Output the [X, Y] coordinate of the center of the cell containing the given text.  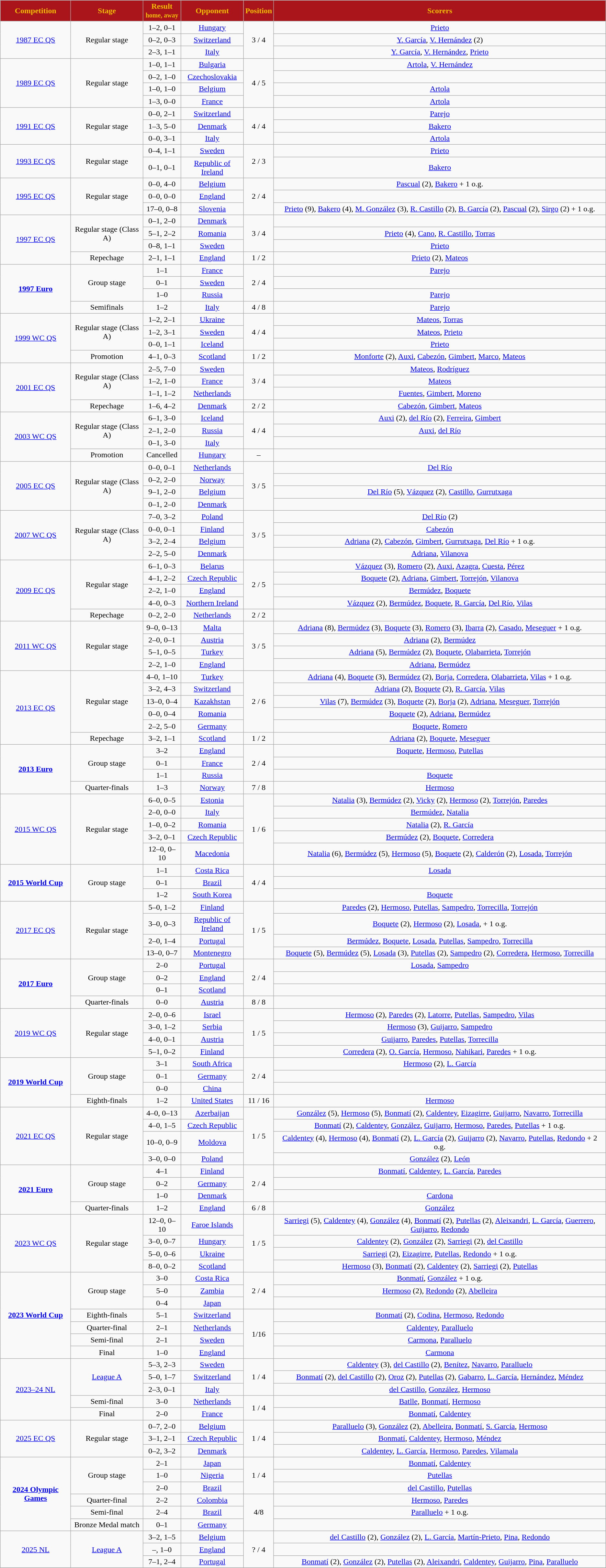
Caldentey (4), Hermoso (4), Bonmatí (2), L. García (2), Guijarro (2), Navarro, Putellas, Redondo + 2 o.g. [440, 1142]
1–2, 2–1 [162, 319]
Batlle, Bonmatí, Hermoso [440, 1402]
Bermúdez, Boquete [440, 591]
5–0, 1–2 [162, 907]
del Castillo (2), González (2), L. García, Martín-Prieto, Pina, Redondo [440, 1537]
Result home, away [162, 11]
5–1, 0–5 [162, 652]
Carmona, Paralluelo [440, 1340]
0–0, 0–4 [162, 714]
1–3, 5–0 [162, 126]
2–3, 1–1 [162, 52]
–, 1–0 [162, 1549]
5–1 [162, 1315]
3–0, 1–2 [162, 1027]
Hermoso (2), Paredes (2), Latorre, Putellas, Sampedro, Vilas [440, 1015]
Boquete (2), Adriana, Bermúdez [440, 714]
González (2), León [440, 1159]
2–0, 0–6 [162, 1015]
González [440, 1208]
2013 Euro [36, 769]
10–0, 0–9 [162, 1142]
Hermoso, Paredes [440, 1500]
2–0, 1–4 [162, 940]
Hermoso (2), Redondo (2), Abelleira [440, 1291]
7–0, 3–2 [162, 517]
4–0, 0–3 [162, 603]
6–1, 3–0 [162, 418]
3–2, 1–5 [162, 1537]
Adriana (2), Boquete, Meseguer [440, 738]
1987 EC QS [36, 40]
del Castillo, González, Hermoso [440, 1389]
2–3, 0–1 [162, 1389]
0–4, 1–1 [162, 150]
Sarriegi (2), Eizagirre, Putellas, Redondo + 1 o.g. [440, 1254]
2017 Euro [36, 984]
1991 EC QS [36, 126]
1997 Euro [36, 289]
2011 WC QS [36, 646]
Bonmatí, Caldentey, Hermoso, Méndez [440, 1439]
South Africa [212, 1064]
Adriana, Vilanova [440, 553]
2–0, 0–0 [162, 812]
8 / 8 [259, 1002]
9–0, 0–13 [162, 628]
2–2 [162, 1500]
2021 EC QS [36, 1136]
0–4 [162, 1303]
13–0, 0–7 [162, 953]
6–0, 0–5 [162, 800]
2023 World Cup [36, 1315]
1–0, 0–2 [162, 825]
4–1, 2–2 [162, 578]
5–3, 2–3 [162, 1364]
Vázquez (2), Bermúdez, Boquete, R. García, Del Río, Vilas [440, 603]
2024 Olympic Games [36, 1494]
Mateos, Prieto [440, 332]
2013 EC QS [36, 707]
Semifinals [107, 307]
Bonmatí (2), Codina, Hermoso, Redondo [440, 1315]
4 / 5 [259, 83]
Pascual (2), Bakero + 1 o.g. [440, 184]
Adriana, Bermúdez [440, 664]
Auxi, del Río [440, 430]
Opponent [212, 11]
1–1, 1–2 [162, 394]
5–0, 1–7 [162, 1377]
3–2 [162, 751]
Auxi (2), del Río (2), Ferreira, Gimbert [440, 418]
0–0, 4–0 [162, 184]
2019 WC QS [36, 1033]
South Korea [212, 895]
5–0 [162, 1291]
2 / 3 [259, 161]
3–0, 0–0 [162, 1159]
Del Río (2) [440, 517]
United States [212, 1101]
Cardona [440, 1196]
1–2, 1–0 [162, 381]
Moldova [212, 1142]
5–1, 2–2 [162, 233]
Bermúdez (2), Boquete, Corredera [440, 837]
Caldentey (3), del Castillo (2), Benítez, Navarro, Paralluelo [440, 1364]
Boquete, Hermoso, Putellas [440, 751]
Y. García, V. Hernández, Prieto [440, 52]
Guijarro, Paredes, Putellas, Torrecilla [440, 1039]
3–0, 0–3 [162, 924]
Del Río (5), Vázquez (2), Castillo, Gurrutxaga [440, 492]
Mateos [440, 381]
2009 EC QS [36, 591]
2001 EC QS [36, 387]
1/16 [259, 1334]
Bronze Medal match [107, 1525]
Hermoso (2), L. García [440, 1064]
Adriana (5), Bermúdez (2), Boquete, Olabarrieta, Torrejón [440, 652]
Slovenia [212, 209]
Caldentey (2), González (2), Sarriegi (2), del Castillo [440, 1241]
Bermúdez, Natalia [440, 812]
– [259, 455]
3–2, 2–4 [162, 541]
0–0, 2–1 [162, 114]
2025 EC QS [36, 1439]
1–0, 1–1 [162, 64]
Paralluelo (3), González (2), Abelleira, Bonmatí, S. García, Hermoso [440, 1426]
Fuentes, Gimbert, Moreno [440, 394]
8–0, 0–2 [162, 1266]
Bonmatí (2), del Castillo (2), Oroz (2), Putellas (2), Gabarro, L. García, Hernández, Méndez [440, 1377]
2025 NL [36, 1549]
Montenegro [212, 953]
Colombia [212, 1500]
1997 EC QS [36, 239]
Putellas [440, 1475]
1–3 [162, 788]
6 / 8 [259, 1208]
Azerbaijan [212, 1113]
Israel [212, 1015]
Cabezón, Gimbert, Mateos [440, 406]
6–1, 0–3 [162, 566]
2–4 [162, 1512]
Hermoso (3), Bonmatí (2), Caldentey (2), Sarriegi (2), Putellas [440, 1266]
2015 World Cup [36, 883]
Caldentey, Paralluelo [440, 1328]
2017 EC QS [36, 930]
Y. García, V. Hernández (2) [440, 40]
Mateos, Torras [440, 319]
9–1, 2–0 [162, 492]
0–2, 3–2 [162, 1451]
Bermúdez, Boquete, Losada, Putellas, Sampedro, Torrecilla [440, 940]
Faroe Islands [212, 1225]
Losada, Sampedro [440, 965]
2–5, 7–0 [162, 369]
17–0, 0–8 [162, 209]
Bonmatí, González + 1 o.g. [440, 1278]
Bulgaria [212, 64]
Sarriegi (5), Caldentey (4), González (4), Bonmatí (2), Putellas (2), Aleixandri, L. García, Guerrero, Guijarro, Redondo [440, 1225]
0–2, 0–3 [162, 40]
0–0, 0–0 [162, 196]
Bonmatí (2), González (2), Putellas (2), Aleixandri, Caldentey, Guijarro, Pina, Paralluelo [440, 1562]
Serbia [212, 1027]
4–1, 0–3 [162, 356]
Position [259, 11]
1–2, 0–1 [162, 28]
China [212, 1088]
Del Río [440, 467]
1995 EC QS [36, 196]
Boquete, Romero [440, 726]
Zambia [212, 1291]
1–0, 1–0 [162, 89]
Prieto (2), Mateos [440, 258]
1993 EC QS [36, 161]
Carmona [440, 1352]
5–1, 0–2 [162, 1051]
2007 WC QS [36, 535]
Northern Ireland [212, 603]
2015 WC QS [36, 829]
Scorers [440, 11]
2003 WC QS [36, 437]
2–1, 1–1 [162, 258]
Boquete (2), Hermoso (2), Losada, + 1 o.g. [440, 924]
2 / 5 [259, 584]
0–8, 1–1 [162, 246]
3–2, 0–1 [162, 837]
3–2, 4–3 [162, 689]
3–1, 2–1 [162, 1439]
Stage [107, 11]
0–0, 1–1 [162, 344]
1999 WC QS [36, 338]
Bonmatí, Caldentey, L. García, Paredes [440, 1171]
Natalia (3), Bermúdez (2), Vicky (2), Hermoso (2), Torrejón, Paredes [440, 800]
Mateos, Rodríguez [440, 369]
1 / 6 [259, 829]
Corredera (2), O. García, Hermoso, Nahikari, Paredes + 1 o.g. [440, 1051]
Czechoslovakia [212, 77]
Natalia (2), R. García [440, 825]
Cabezón [440, 529]
2005 EC QS [36, 486]
4–0, 0–1 [162, 1039]
Kazakhstan [212, 701]
Nigeria [212, 1475]
2021 Euro [36, 1189]
Adriana (8), Bermúdez (3), Boquete (3), Romero (3), Ibarra (2), Casado, Meseguer + 1 o.g. [440, 628]
Paredes (2), Hermoso, Putellas, Sampedro, Torrecilla, Torrejón [440, 907]
Vázquez (3), Romero (2), Auxi, Azagra, Cuesta, Pérez [440, 566]
Adriana (2), Boquete (2), R. García, Vilas [440, 689]
del Castillo, Putellas [440, 1488]
1989 EC QS [36, 83]
Adriana (4), Boquete (3), Bermúdez (2), Borja, Corredera, Olabarrieta, Vilas + 1 o.g. [440, 677]
4–1 [162, 1171]
? / 4 [259, 1549]
4–0, 0–13 [162, 1113]
Monforte (2), Auxi, Cabezón, Gimbert, Marco, Mateos [440, 356]
0–2, 1–0 [162, 77]
Losada [440, 870]
1–6, 4–2 [162, 406]
Boquete (5), Bermúdez (5), Losada (3), Putellas (2), Sampedro (2), Corredera, Hermoso, Torrecilla [440, 953]
0–0, 3–1 [162, 138]
2019 World Cup [36, 1082]
3–0, 0–7 [162, 1241]
2–1, 2–0 [162, 430]
Estonia [212, 800]
Adriana (2), Bermúdez [440, 640]
Adriana (2), Cabezón, Gimbert, Gurrutxaga, Del Río + 1 o.g. [440, 541]
1–3, 0–0 [162, 101]
2–0, 0–1 [162, 640]
7 / 8 [259, 788]
4/8 [259, 1512]
Natalia (6), Bermúdez (5), Hermoso (5), Boquete (2), Calderón (2), Losada, Torrejón [440, 854]
Hermoso (3), Guijarro, Sampedro [440, 1027]
0–1, 0–1 [162, 167]
1–2, 3–1 [162, 332]
Boquete (2), Adriana, Gimbert, Torrejón, Vilanova [440, 578]
2023–24 NL [36, 1389]
Vilas (7), Bermúdez (3), Boquete (2), Borja (2), Adriana, Meseguer, Torrejón [440, 701]
3–1 [162, 1064]
7–1, 2–4 [162, 1562]
Competition [36, 11]
Macedonia [212, 854]
Prieto (9), Bakero (4), M. González (3), R. Castillo (2), B. García (2), Pascual (2), Sirgo (2) + 1 o.g. [440, 209]
Caldentey, L. García, Hermoso, Paredes, Vilamala [440, 1451]
2023 WC QS [36, 1243]
0–7, 2–0 [162, 1426]
5–0, 0–6 [162, 1254]
11 / 16 [259, 1101]
Belarus [212, 566]
0–1, 3–0 [162, 443]
Malta [212, 628]
González (5), Hermoso (5), Bonmatí (2), Caldentey, Eizagirre, Guijarro, Navarro, Torrecilla [440, 1113]
4–0, 1–5 [162, 1125]
13–0, 0–4 [162, 701]
Prieto (4), Cano, R. Castillo, Torras [440, 233]
Bonmatí (2), Caldentey, González, Guijarro, Hermoso, Paredes, Putellas + 1 o.g. [440, 1125]
4 / 8 [259, 307]
4–0, 1–10 [162, 677]
3–2, 1–1 [162, 738]
Paralluelo + 1 o.g. [440, 1512]
2 / 6 [259, 701]
Cancelled [162, 455]
Artola, V. Hernández [440, 64]
